Identify which cell holds the provided text, then report its (X, Y) central coordinate. 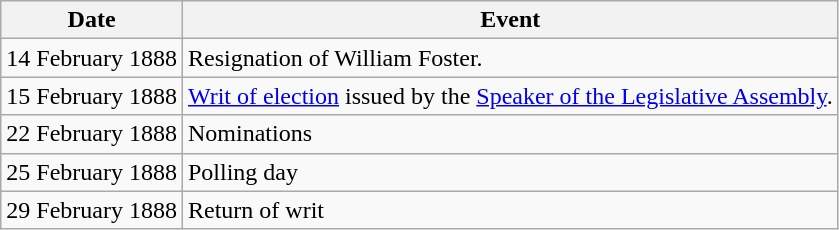
Event (510, 20)
Return of writ (510, 210)
Resignation of William Foster. (510, 58)
Nominations (510, 134)
Date (92, 20)
Polling day (510, 172)
22 February 1888 (92, 134)
Writ of election issued by the Speaker of the Legislative Assembly. (510, 96)
29 February 1888 (92, 210)
25 February 1888 (92, 172)
15 February 1888 (92, 96)
14 February 1888 (92, 58)
